Capture the cell that displays the provided text and extract its [X, Y] central coordinate. 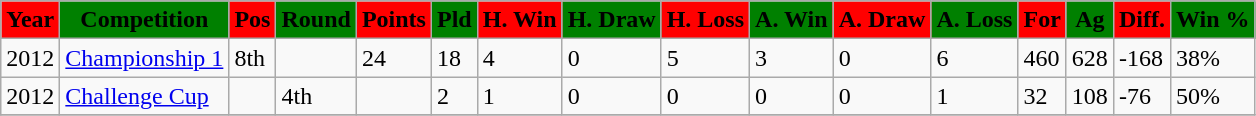
Year [30, 20]
50% [1212, 96]
4th [316, 96]
A. Loss [974, 20]
Win % [1212, 20]
38% [1212, 58]
108 [1090, 96]
2 [454, 96]
H. Win [520, 20]
6 [974, 58]
Points [394, 20]
A. Win [792, 20]
-76 [1142, 96]
Round [316, 20]
H. Loss [705, 20]
Challenge Cup [144, 96]
Championship 1 [144, 58]
-168 [1142, 58]
Diff. [1142, 20]
628 [1090, 58]
3 [792, 58]
460 [1042, 58]
A. Draw [882, 20]
4 [520, 58]
Pos [252, 20]
Pld [454, 20]
18 [454, 58]
8th [252, 58]
5 [705, 58]
Ag [1090, 20]
32 [1042, 96]
Competition [144, 20]
H. Draw [612, 20]
For [1042, 20]
24 [394, 58]
